Return (X, Y) of the center of cell containing provided text 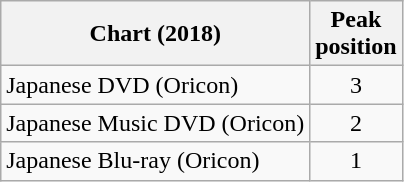
2 (356, 123)
Japanese DVD (Oricon) (156, 85)
1 (356, 161)
3 (356, 85)
Peakposition (356, 34)
Chart (2018) (156, 34)
Japanese Blu-ray (Oricon) (156, 161)
Japanese Music DVD (Oricon) (156, 123)
